Extract the [x, y] coordinate from the center of the cell holding the provided text.  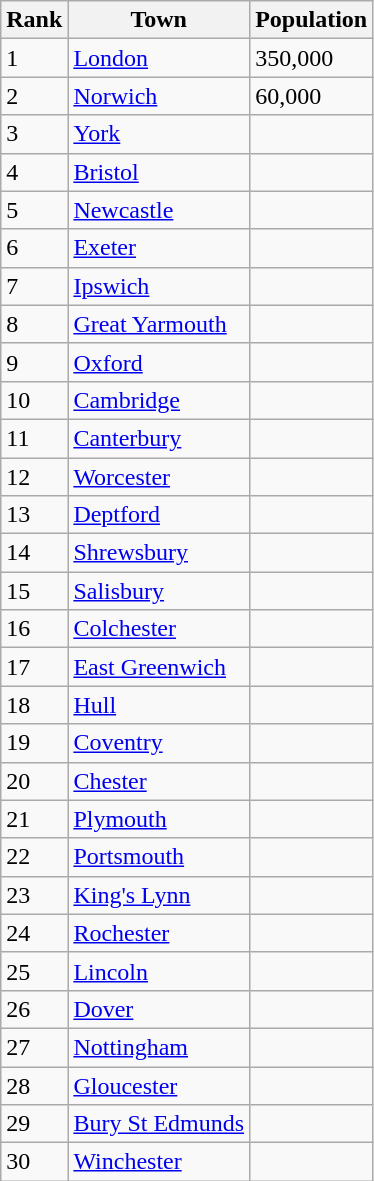
East Greenwich [159, 667]
London [159, 58]
Lincoln [159, 971]
10 [34, 400]
26 [34, 1009]
7 [34, 286]
Bristol [159, 172]
24 [34, 933]
Bury St Edmunds [159, 1124]
Dover [159, 1009]
19 [34, 743]
6 [34, 248]
York [159, 134]
Norwich [159, 96]
Ipswich [159, 286]
16 [34, 629]
9 [34, 362]
21 [34, 819]
Nottingham [159, 1047]
8 [34, 324]
12 [34, 477]
Rochester [159, 933]
Hull [159, 705]
Great Yarmouth [159, 324]
Rank [34, 20]
King's Lynn [159, 895]
Winchester [159, 1162]
13 [34, 515]
Coventry [159, 743]
Population [312, 20]
Oxford [159, 362]
Canterbury [159, 438]
2 [34, 96]
Cambridge [159, 400]
27 [34, 1047]
60,000 [312, 96]
Gloucester [159, 1085]
28 [34, 1085]
Worcester [159, 477]
15 [34, 591]
350,000 [312, 58]
Salisbury [159, 591]
Chester [159, 781]
18 [34, 705]
22 [34, 857]
23 [34, 895]
17 [34, 667]
20 [34, 781]
Plymouth [159, 819]
4 [34, 172]
29 [34, 1124]
Newcastle [159, 210]
3 [34, 134]
30 [34, 1162]
1 [34, 58]
Town [159, 20]
Portsmouth [159, 857]
14 [34, 553]
11 [34, 438]
5 [34, 210]
25 [34, 971]
Deptford [159, 515]
Exeter [159, 248]
Colchester [159, 629]
Shrewsbury [159, 553]
